From the cell containing the given text, extract its center point as [x, y] coordinate. 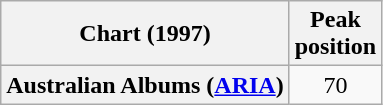
Australian Albums (ARIA) [145, 85]
Peakposition [335, 34]
Chart (1997) [145, 34]
70 [335, 85]
